Output the [X, Y] coordinate of the center of the cell containing the given text.  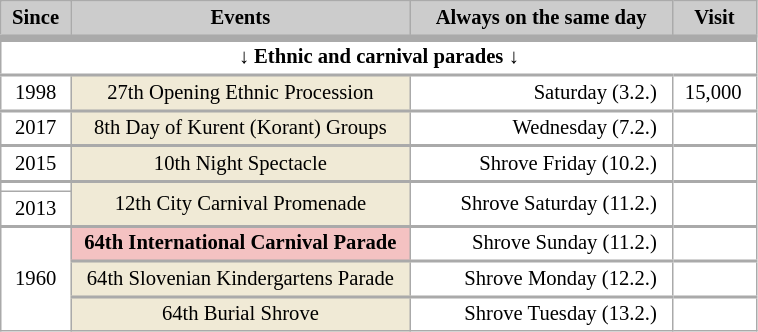
8th Day of Kurent (Korant) Groups [240, 128]
64th Slovenian Kindergartens Parade [240, 278]
Shrove Friday (10.2.) [541, 162]
15,000 [714, 92]
10th Night Spectacle [240, 162]
Since [36, 18]
1960 [36, 278]
2015 [36, 162]
2017 [36, 128]
Shrove Tuesday (13.2.) [541, 313]
64th Burial Shrove [240, 313]
↓ Ethnic and carnival parades ↓ [379, 56]
Wednesday (7.2.) [541, 128]
2013 [36, 208]
27th Opening Ethnic Procession [240, 92]
64th International Carnival Parade [240, 244]
Always on the same day [541, 18]
1998 [36, 92]
Saturday (3.2.) [541, 92]
Visit [714, 18]
Shrove Monday (12.2.) [541, 278]
12th City Carnival Promenade [240, 202]
Shrove Saturday (11.2.) [541, 202]
Events [240, 18]
Shrove Sunday (11.2.) [541, 244]
